Provide the [X, Y] coordinate of the cell's center where the given text is located.  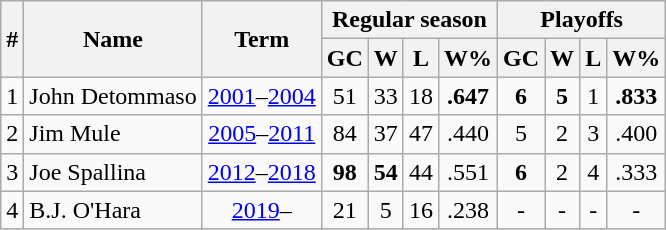
Jim Mule [113, 134]
2001–2004 [262, 96]
Regular season [409, 20]
54 [386, 172]
2012–2018 [262, 172]
98 [344, 172]
.238 [468, 210]
44 [420, 172]
B.J. O'Hara [113, 210]
2005–2011 [262, 134]
16 [420, 210]
51 [344, 96]
.400 [636, 134]
21 [344, 210]
John Detommaso [113, 96]
.551 [468, 172]
Playoffs [582, 20]
# [12, 39]
.440 [468, 134]
33 [386, 96]
37 [386, 134]
.833 [636, 96]
Name [113, 39]
Term [262, 39]
.647 [468, 96]
.333 [636, 172]
47 [420, 134]
18 [420, 96]
Joe Spallina [113, 172]
84 [344, 134]
2019– [262, 210]
